Return [x, y] of the center of cell containing provided text 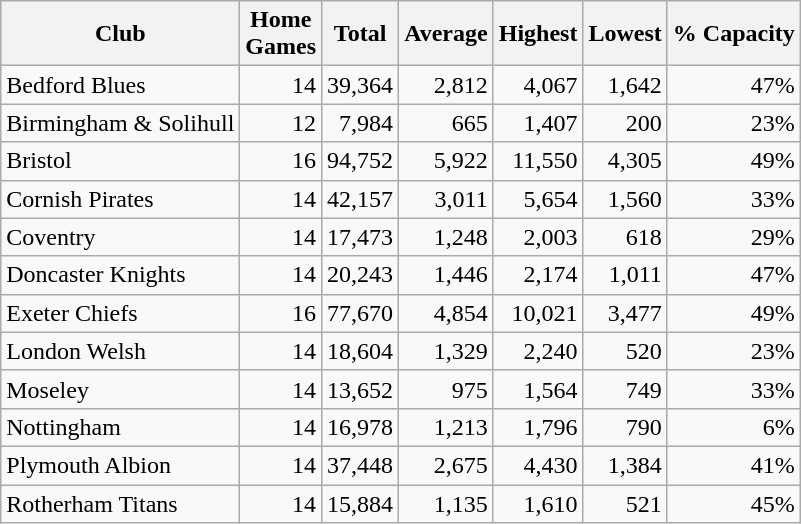
665 [446, 123]
Total [360, 34]
1,564 [538, 389]
London Welsh [120, 351]
1,446 [446, 275]
Highest [538, 34]
2,240 [538, 351]
18,604 [360, 351]
HomeGames [281, 34]
37,448 [360, 465]
3,477 [625, 313]
975 [446, 389]
77,670 [360, 313]
4,305 [625, 161]
200 [625, 123]
94,752 [360, 161]
1,407 [538, 123]
1,642 [625, 85]
41% [734, 465]
520 [625, 351]
Birmingham & Solihull [120, 123]
Lowest [625, 34]
39,364 [360, 85]
15,884 [360, 503]
Doncaster Knights [120, 275]
% Capacity [734, 34]
2,675 [446, 465]
10,021 [538, 313]
Plymouth Albion [120, 465]
790 [625, 427]
45% [734, 503]
Coventry [120, 237]
618 [625, 237]
1,796 [538, 427]
Club [120, 34]
1,329 [446, 351]
Bristol [120, 161]
749 [625, 389]
17,473 [360, 237]
1,011 [625, 275]
42,157 [360, 199]
7,984 [360, 123]
5,922 [446, 161]
Average [446, 34]
2,174 [538, 275]
3,011 [446, 199]
16,978 [360, 427]
5,654 [538, 199]
2,003 [538, 237]
Rotherham Titans [120, 503]
4,854 [446, 313]
Bedford Blues [120, 85]
4,430 [538, 465]
11,550 [538, 161]
Exeter Chiefs [120, 313]
1,248 [446, 237]
521 [625, 503]
4,067 [538, 85]
1,135 [446, 503]
1,384 [625, 465]
Cornish Pirates [120, 199]
Nottingham [120, 427]
1,213 [446, 427]
1,610 [538, 503]
13,652 [360, 389]
6% [734, 427]
12 [281, 123]
20,243 [360, 275]
2,812 [446, 85]
29% [734, 237]
Moseley [120, 389]
1,560 [625, 199]
